Output the [x, y] coordinate of the center of the cell containing the given text.  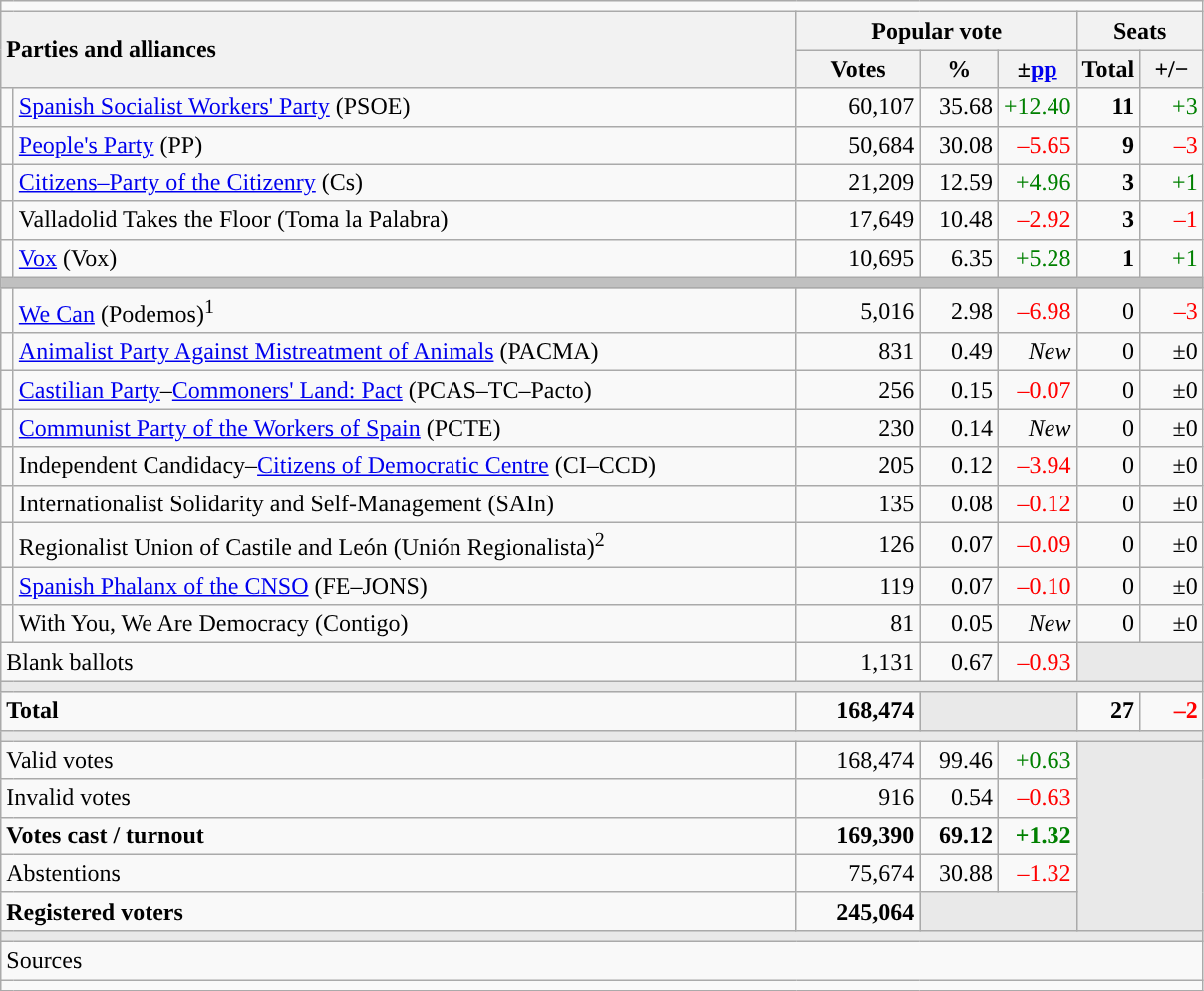
10,695 [858, 258]
Sources [602, 960]
Vox (Vox) [405, 258]
We Can (Podemos)1 [405, 311]
% [959, 69]
Citizens–Party of the Citizenry (Cs) [405, 182]
6.35 [959, 258]
2.98 [959, 311]
–2.92 [1037, 220]
9 [1108, 145]
0.49 [959, 352]
Abstentions [399, 873]
169,390 [858, 835]
+12.40 [1037, 107]
12.59 [959, 182]
+3 [1172, 107]
831 [858, 352]
30.08 [959, 145]
27 [1108, 711]
Castilian Party–Commoners' Land: Pact (PCAS–TC–Pacto) [405, 390]
256 [858, 390]
Internationalist Solidarity and Self-Management (SAIn) [405, 503]
Independent Candidacy–Citizens of Democratic Centre (CI–CCD) [405, 466]
17,649 [858, 220]
–6.98 [1037, 311]
11 [1108, 107]
Blank ballots [399, 662]
–2 [1172, 711]
–5.65 [1037, 145]
Communist Party of the Workers of Spain (PCTE) [405, 428]
81 [858, 624]
916 [858, 798]
0.54 [959, 798]
69.12 [959, 835]
–1.32 [1037, 873]
60,107 [858, 107]
–3.94 [1037, 466]
119 [858, 586]
0.08 [959, 503]
Parties and alliances [399, 50]
+5.28 [1037, 258]
+1.32 [1037, 835]
Animalist Party Against Mistreatment of Animals (PACMA) [405, 352]
–0.93 [1037, 662]
135 [858, 503]
–0.12 [1037, 503]
10.48 [959, 220]
Seats [1140, 31]
–0.09 [1037, 544]
±pp [1037, 69]
230 [858, 428]
Votes cast / turnout [399, 835]
+4.96 [1037, 182]
30.88 [959, 873]
0.05 [959, 624]
Spanish Phalanx of the CNSO (FE–JONS) [405, 586]
126 [858, 544]
+/− [1172, 69]
With You, We Are Democracy (Contigo) [405, 624]
35.68 [959, 107]
75,674 [858, 873]
Votes [858, 69]
5,016 [858, 311]
1 [1108, 258]
0.15 [959, 390]
1,131 [858, 662]
21,209 [858, 182]
99.46 [959, 760]
Registered voters [399, 911]
0.67 [959, 662]
–0.07 [1037, 390]
–0.10 [1037, 586]
Regionalist Union of Castile and León (Unión Regionalista)2 [405, 544]
–1 [1172, 220]
Spanish Socialist Workers' Party (PSOE) [405, 107]
Popular vote [937, 31]
+0.63 [1037, 760]
Valid votes [399, 760]
Invalid votes [399, 798]
245,064 [858, 911]
0.14 [959, 428]
205 [858, 466]
Valladolid Takes the Floor (Toma la Palabra) [405, 220]
–0.63 [1037, 798]
People's Party (PP) [405, 145]
0.12 [959, 466]
50,684 [858, 145]
